From the cell containing the given text, extract its center point as [x, y] coordinate. 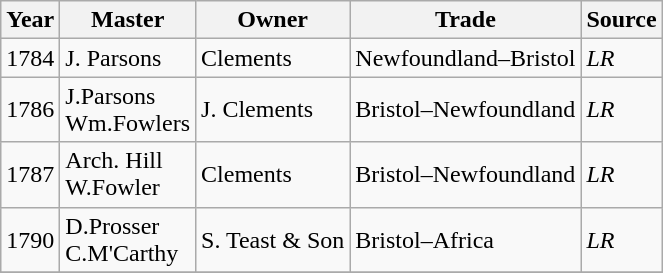
1786 [30, 110]
Newfoundland–Bristol [466, 58]
J. Clements [273, 110]
J. Parsons [128, 58]
Master [128, 20]
1784 [30, 58]
J.Parsons Wm.Fowlers [128, 110]
Trade [466, 20]
D.ProsserC.M'Carthy [128, 240]
1790 [30, 240]
Source [622, 20]
Owner [273, 20]
Arch. HillW.Fowler [128, 174]
1787 [30, 174]
S. Teast & Son [273, 240]
Bristol–Africa [466, 240]
Year [30, 20]
